Pinpoint the cell where the given text exists, returning its (x, y) midpoint coordinate. 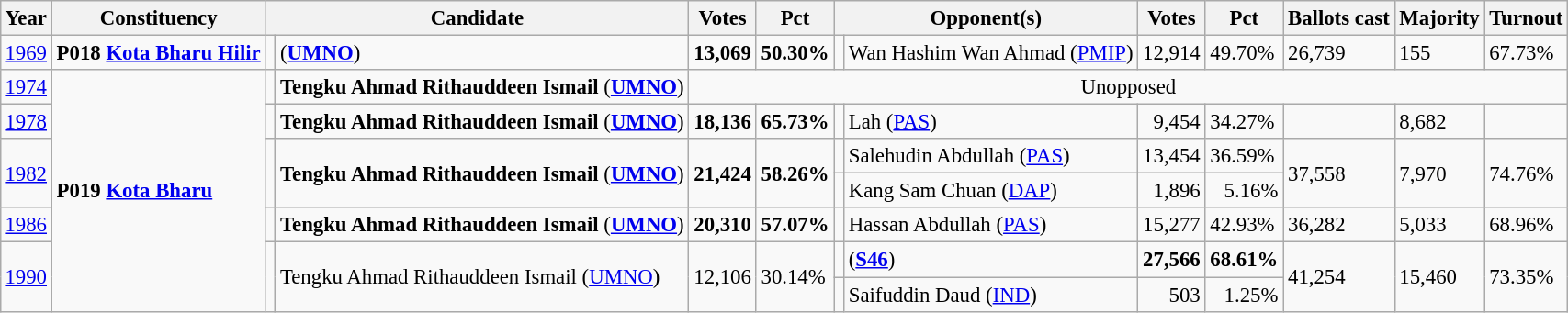
Hassan Abdullah (PAS) (990, 225)
12,914 (1172, 52)
1,896 (1172, 191)
67.73% (1527, 52)
13,069 (722, 52)
50.30% (795, 52)
(UMNO) (482, 52)
15,460 (1439, 277)
Unopposed (1128, 87)
155 (1439, 52)
18,136 (722, 122)
74.76% (1527, 173)
1990 (26, 277)
(S46) (990, 260)
P019 Kota Bharu (158, 191)
20,310 (722, 225)
Candidate (478, 18)
42.93% (1244, 225)
5.16% (1244, 191)
34.27% (1244, 122)
73.35% (1527, 277)
1.25% (1244, 295)
1982 (26, 173)
Ballots cast (1339, 18)
P018 Kota Bharu Hilir (158, 52)
1978 (26, 122)
Turnout (1527, 18)
Lah (PAS) (990, 122)
36.59% (1244, 156)
Salehudin Abdullah (PAS) (990, 156)
13,454 (1172, 156)
30.14% (795, 277)
68.61% (1244, 260)
7,970 (1439, 173)
1986 (26, 225)
68.96% (1527, 225)
9,454 (1172, 122)
36,282 (1339, 225)
Saifuddin Daud (IND) (990, 295)
58.26% (795, 173)
5,033 (1439, 225)
21,424 (722, 173)
57.07% (795, 225)
Constituency (158, 18)
1974 (26, 87)
1969 (26, 52)
49.70% (1244, 52)
26,739 (1339, 52)
Opponent(s) (987, 18)
27,566 (1172, 260)
Kang Sam Chuan (DAP) (990, 191)
Wan Hashim Wan Ahmad (PMIP) (990, 52)
37,558 (1339, 173)
503 (1172, 295)
65.73% (795, 122)
15,277 (1172, 225)
Year (26, 18)
Majority (1439, 18)
8,682 (1439, 122)
12,106 (722, 277)
41,254 (1339, 277)
